Detect which cell encompasses the target text, then output its [x, y] center coordinate. 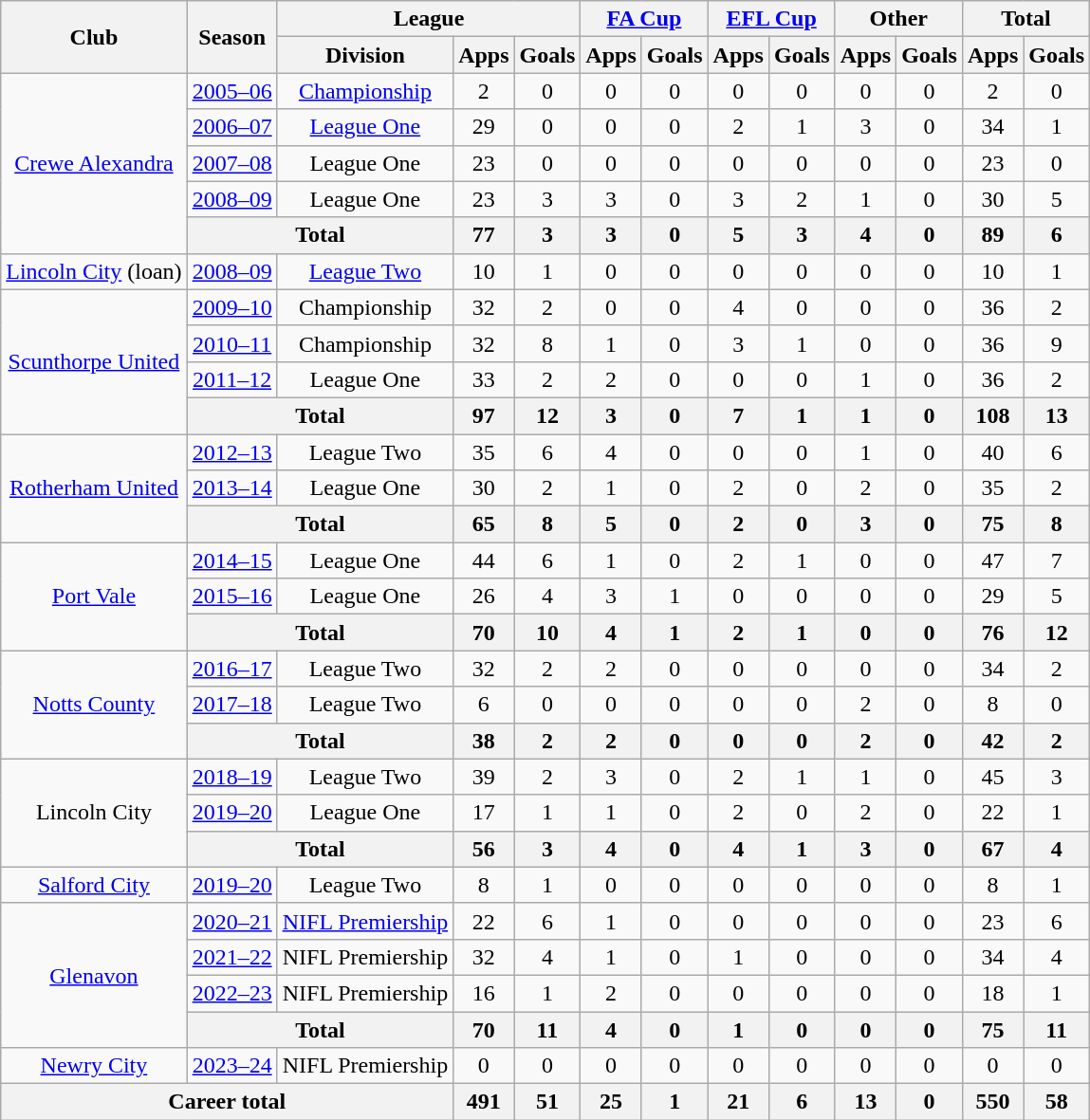
2017–18 [231, 705]
44 [484, 560]
40 [992, 452]
2014–15 [231, 560]
45 [992, 777]
42 [992, 741]
Notts County [94, 705]
Rotherham United [94, 488]
2013–14 [231, 488]
76 [992, 633]
Career total [228, 1102]
33 [484, 379]
56 [484, 849]
Lincoln City (loan) [94, 271]
League [429, 19]
26 [484, 597]
2022–23 [231, 993]
Scunthorpe United [94, 361]
17 [484, 813]
2023–24 [231, 1066]
Division [364, 55]
39 [484, 777]
18 [992, 993]
Salford City [94, 885]
89 [992, 235]
2010–11 [231, 343]
2016–17 [231, 669]
Club [94, 37]
491 [484, 1102]
Other [898, 19]
97 [484, 415]
2009–10 [231, 307]
Glenavon [94, 975]
67 [992, 849]
2021–22 [231, 957]
Newry City [94, 1066]
2007–08 [231, 163]
2012–13 [231, 452]
77 [484, 235]
550 [992, 1102]
2011–12 [231, 379]
Season [231, 37]
58 [1057, 1102]
21 [738, 1102]
FA Cup [644, 19]
16 [484, 993]
Crewe Alexandra [94, 163]
38 [484, 741]
Lincoln City [94, 813]
EFL Cup [771, 19]
25 [611, 1102]
2015–16 [231, 597]
51 [547, 1102]
Port Vale [94, 597]
108 [992, 415]
2005–06 [231, 91]
2006–07 [231, 127]
2018–19 [231, 777]
2020–21 [231, 921]
65 [484, 524]
47 [992, 560]
9 [1057, 343]
